Search for the cell housing the specified text and yield its [X, Y] center coordinate. 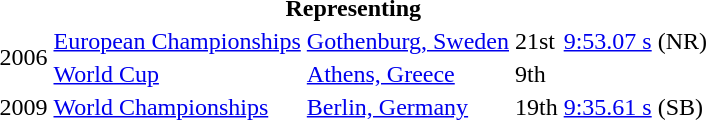
9th [537, 74]
European Championships [177, 41]
21st [537, 41]
Gothenburg, Sweden [408, 41]
Athens, Greece [408, 74]
World Cup [177, 74]
